Capture the cell that displays the provided text and extract its (X, Y) central coordinate. 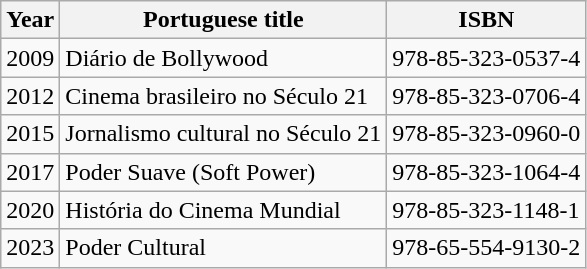
2020 (30, 210)
Cinema brasileiro no Século 21 (224, 96)
2023 (30, 248)
978-85-323-0960-0 (486, 134)
Poder Suave (Soft Power) (224, 172)
978-85-323-0537-4 (486, 58)
2015 (30, 134)
978-85-323-1064-4 (486, 172)
978-85-323-0706-4 (486, 96)
2017 (30, 172)
Year (30, 20)
978-85-323-1148-1 (486, 210)
978-65-554-9130-2 (486, 248)
Poder Cultural (224, 248)
ISBN (486, 20)
2012 (30, 96)
Diário de Bollywood (224, 58)
Portuguese title (224, 20)
2009 (30, 58)
História do Cinema Mundial (224, 210)
Jornalismo cultural no Século 21 (224, 134)
